Provide the (X, Y) coordinate of the cell's center where the given text is located.  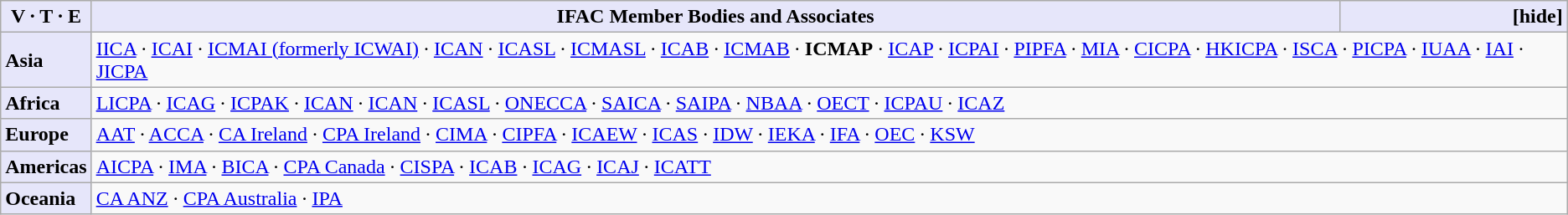
IFAC Member Bodies and Associates (715, 17)
Africa (46, 103)
Oceania (46, 198)
Asia (46, 60)
AAT · ACCA · CA Ireland · CPA Ireland · CIMA · CIPFA · ICAEW · ICAS · IDW · IEKA · IFA · OEC · KSW (829, 135)
Americas (46, 166)
Europe (46, 135)
AICPA · IMA · BICA · CPA Canada · CISPA · ICAB · ICAG · ICAJ · ICATT (829, 166)
CA ANZ · CPA Australia · IPA (829, 198)
[hide] (1453, 17)
LICPA · ICAG · ICPAK · ICAN · ICAN · ICASL · ONECCA · SAICA · SAIPA · NBAA · OECT · ICPAU · ICAZ (829, 103)
V · T · E (46, 17)
